Pinpoint the cell where the given text exists, returning its (x, y) midpoint coordinate. 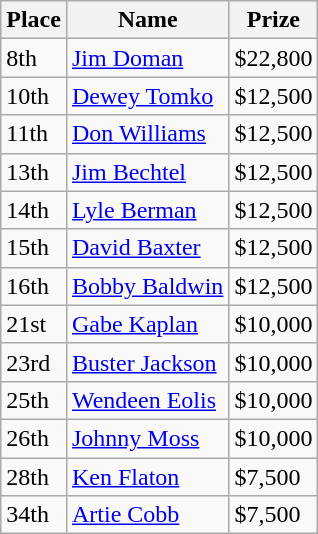
Don Williams (147, 134)
Gabe Kaplan (147, 324)
Buster Jackson (147, 362)
Jim Doman (147, 58)
$22,800 (274, 58)
16th (34, 286)
Wendeen Eolis (147, 400)
Artie Cobb (147, 515)
28th (34, 477)
Lyle Berman (147, 210)
11th (34, 134)
Prize (274, 20)
Name (147, 20)
8th (34, 58)
Bobby Baldwin (147, 286)
Johnny Moss (147, 438)
14th (34, 210)
26th (34, 438)
10th (34, 96)
25th (34, 400)
Ken Flaton (147, 477)
15th (34, 248)
21st (34, 324)
Jim Bechtel (147, 172)
13th (34, 172)
Place (34, 20)
Dewey Tomko (147, 96)
34th (34, 515)
David Baxter (147, 248)
23rd (34, 362)
